From the cell containing the given text, extract its center point as (x, y) coordinate. 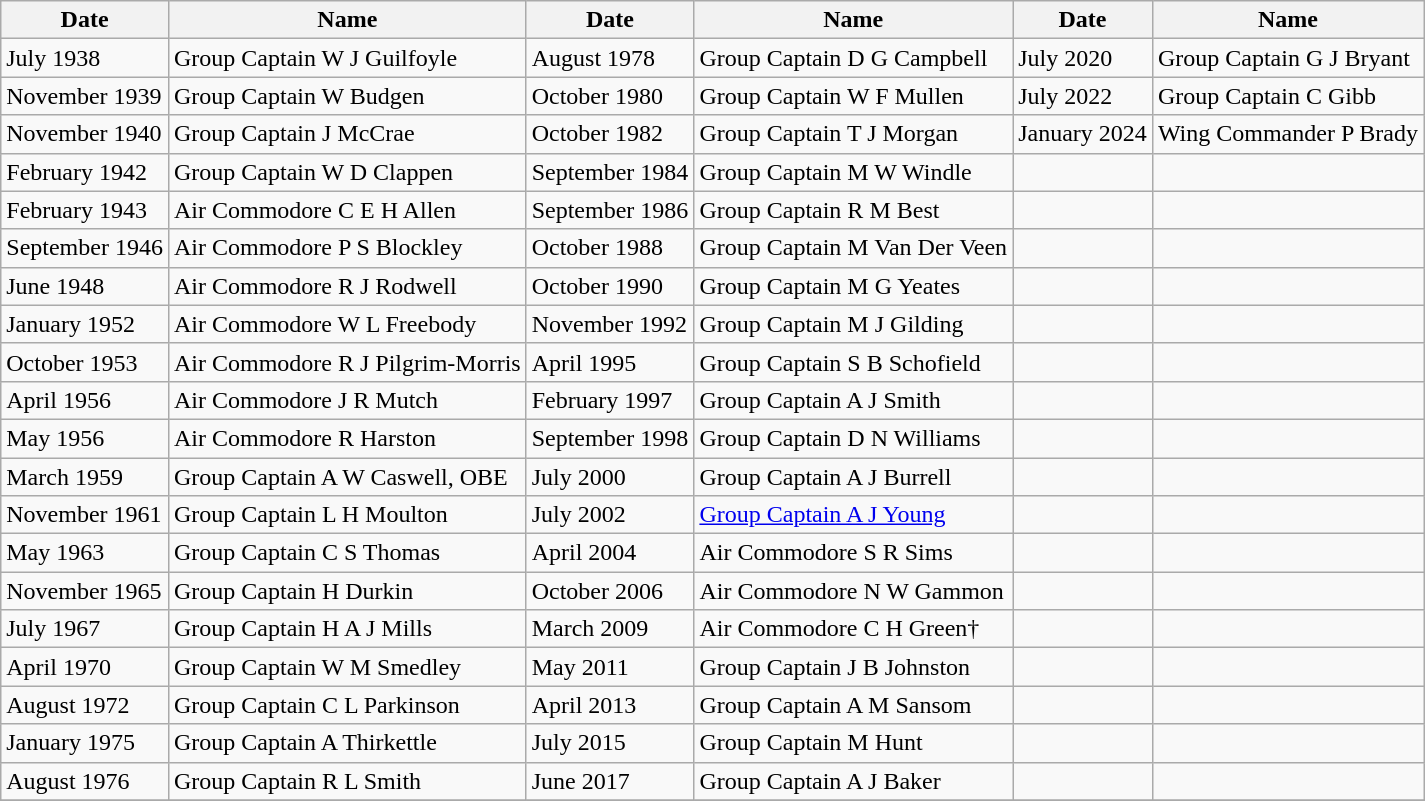
October 1988 (610, 248)
October 2006 (610, 591)
Group Captain R M Best (854, 210)
Air Commodore S R Sims (854, 553)
June 2017 (610, 781)
Group Captain R L Smith (347, 781)
July 2002 (610, 515)
October 1990 (610, 286)
November 1961 (85, 515)
Group Captain M Hunt (854, 743)
Group Captain S B Schofield (854, 362)
September 1998 (610, 438)
April 2004 (610, 553)
Group Captain M Van Der Veen (854, 248)
Air Commodore N W Gammon (854, 591)
Air Commodore R Harston (347, 438)
Air Commodore W L Freebody (347, 324)
Air Commodore J R Mutch (347, 400)
Group Captain M J Gilding (854, 324)
October 1982 (610, 134)
Wing Commander P Brady (1288, 134)
July 2020 (1083, 58)
Group Captain A M Sansom (854, 705)
Group Captain A J Burrell (854, 477)
February 1943 (85, 210)
May 1956 (85, 438)
March 2009 (610, 629)
November 1992 (610, 324)
Air Commodore C H Green† (854, 629)
May 1963 (85, 553)
Group Captain A Thirkettle (347, 743)
August 1978 (610, 58)
Group Captain D N Williams (854, 438)
Air Commodore P S Blockley (347, 248)
Group Captain H A J Mills (347, 629)
September 1986 (610, 210)
November 1940 (85, 134)
April 1995 (610, 362)
Air Commodore C E H Allen (347, 210)
Group Captain J B Johnston (854, 667)
April 2013 (610, 705)
Group Captain H Durkin (347, 591)
Group Captain C L Parkinson (347, 705)
Group Captain W M Smedley (347, 667)
July 1967 (85, 629)
November 1965 (85, 591)
February 1942 (85, 172)
Group Captain C S Thomas (347, 553)
September 1946 (85, 248)
Group Captain W J Guilfoyle (347, 58)
January 1975 (85, 743)
Group Captain M G Yeates (854, 286)
October 1980 (610, 96)
Group Captain W F Mullen (854, 96)
June 1948 (85, 286)
Group Captain W D Clappen (347, 172)
Group Captain C Gibb (1288, 96)
November 1939 (85, 96)
July 2015 (610, 743)
February 1997 (610, 400)
Group Captain T J Morgan (854, 134)
Group Captain A J Baker (854, 781)
April 1956 (85, 400)
January 2024 (1083, 134)
July 1938 (85, 58)
Group Captain A J Smith (854, 400)
Group Captain M W Windle (854, 172)
July 2022 (1083, 96)
May 2011 (610, 667)
January 1952 (85, 324)
August 1972 (85, 705)
Group Captain J McCrae (347, 134)
Group Captain A W Caswell, OBE (347, 477)
Group Captain A J Young (854, 515)
Group Captain D G Campbell (854, 58)
August 1976 (85, 781)
Group Captain W Budgen (347, 96)
Group Captain L H Moulton (347, 515)
July 2000 (610, 477)
October 1953 (85, 362)
Air Commodore R J Rodwell (347, 286)
Air Commodore R J Pilgrim-Morris (347, 362)
March 1959 (85, 477)
April 1970 (85, 667)
September 1984 (610, 172)
Group Captain G J Bryant (1288, 58)
